Return [x, y] of the center of cell containing provided text 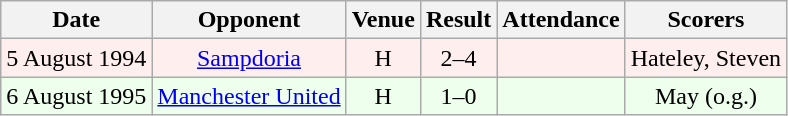
Scorers [706, 20]
5 August 1994 [76, 58]
Opponent [249, 20]
Sampdoria [249, 58]
Venue [383, 20]
Hateley, Steven [706, 58]
May (o.g.) [706, 96]
Manchester United [249, 96]
Attendance [561, 20]
Date [76, 20]
Result [458, 20]
2–4 [458, 58]
1–0 [458, 96]
6 August 1995 [76, 96]
